Search for the cell housing the specified text and yield its [x, y] center coordinate. 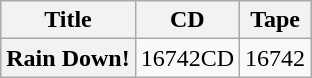
Tape [276, 20]
Title [68, 20]
16742CD [187, 58]
Rain Down! [68, 58]
CD [187, 20]
16742 [276, 58]
